Detect which cell encompasses the target text, then output its [X, Y] center coordinate. 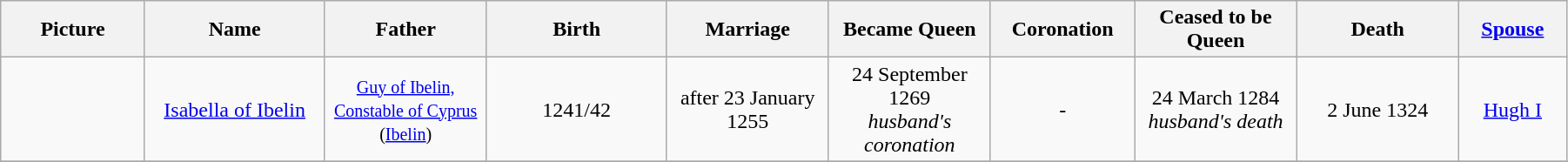
Coronation [1062, 30]
Guy of Ibelin, Constable of Cyprus(Ibelin) [405, 110]
Father [405, 30]
Became Queen [909, 30]
24 March 1284husband's death [1216, 110]
Isabella of Ibelin [235, 110]
Hugh I [1512, 110]
Ceased to be Queen [1216, 30]
2 June 1324 [1377, 110]
- [1062, 110]
Picture [73, 30]
24 September 1269husband's coronation [909, 110]
Name [235, 30]
Birth [576, 30]
after 23 January 1255 [747, 110]
1241/42 [576, 110]
Spouse [1512, 30]
Marriage [747, 30]
Death [1377, 30]
